Output the (X, Y) coordinate of the center of the cell containing the given text.  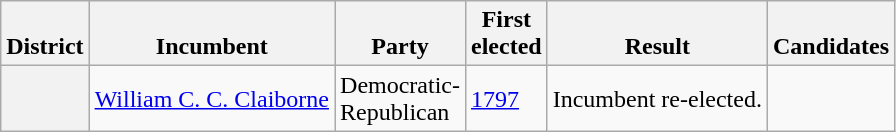
District (45, 34)
William C. C. Claiborne (212, 98)
Party (400, 34)
1797 (507, 98)
Result (657, 34)
Democratic-Republican (400, 98)
Incumbent re-elected. (657, 98)
Firstelected (507, 34)
Candidates (830, 34)
Incumbent (212, 34)
